Identify which cell holds the provided text, then report its (X, Y) central coordinate. 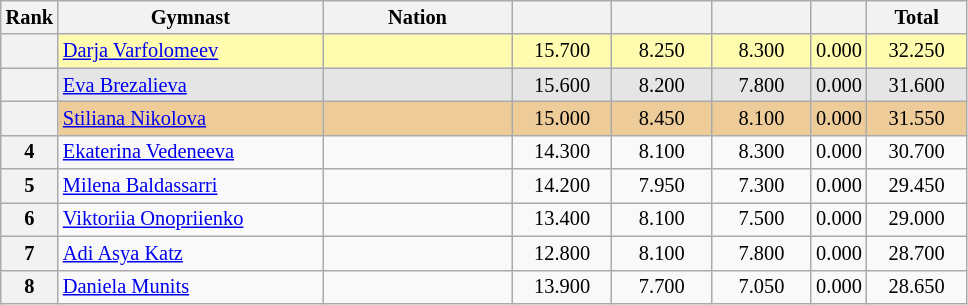
Total (917, 17)
6 (30, 219)
14.300 (562, 152)
Stiliana Nikolova (190, 118)
Eva Brezalieva (190, 85)
Gymnast (190, 17)
29.000 (917, 219)
12.800 (562, 253)
15.000 (562, 118)
Rank (30, 17)
Milena Baldassarri (190, 186)
7.500 (762, 219)
31.550 (917, 118)
13.400 (562, 219)
8.200 (662, 85)
Darja Varfolomeev (190, 51)
30.700 (917, 152)
Adi Asya Katz (190, 253)
Nation (418, 17)
4 (30, 152)
7 (30, 253)
Daniela Munits (190, 287)
Ekaterina Vedeneeva (190, 152)
28.700 (917, 253)
8.250 (662, 51)
31.600 (917, 85)
8 (30, 287)
28.650 (917, 287)
7.050 (762, 287)
29.450 (917, 186)
14.200 (562, 186)
7.300 (762, 186)
Viktoriia Onopriienko (190, 219)
8.450 (662, 118)
5 (30, 186)
15.600 (562, 85)
32.250 (917, 51)
7.950 (662, 186)
13.900 (562, 287)
7.700 (662, 287)
15.700 (562, 51)
